Find where the given text appears and provide that cell's center as (x, y) coordinate. 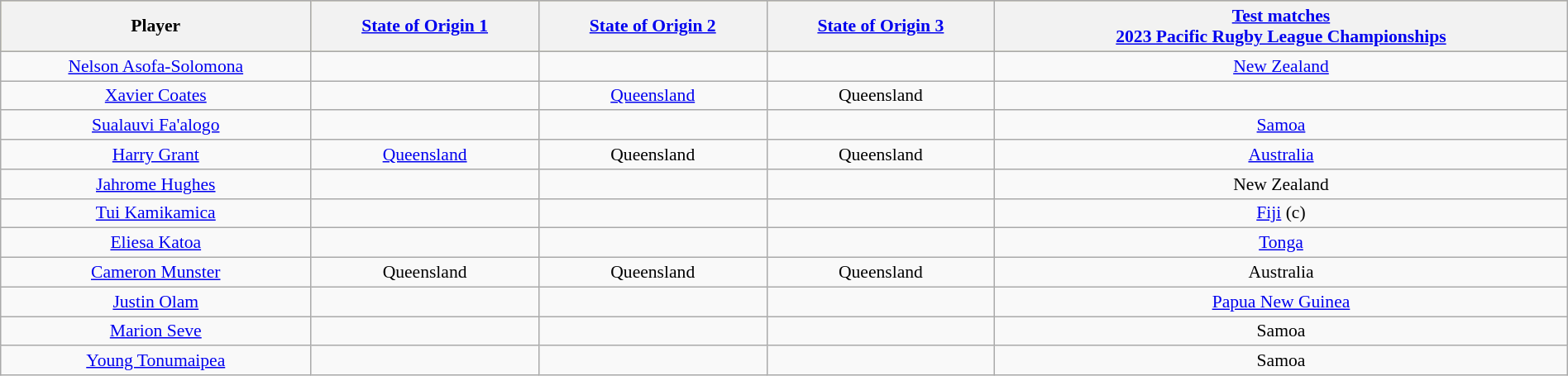
Jahrome Hughes (155, 184)
Justin Olam (155, 302)
Marion Seve (155, 331)
Xavier Coates (155, 96)
Eliesa Katoa (155, 243)
Sualauvi Fa'alogo (155, 126)
Papua New Guinea (1282, 302)
Cameron Munster (155, 273)
State of Origin 3 (881, 26)
Tui Kamikamica (155, 213)
Young Tonumaipea (155, 361)
Tonga (1282, 243)
Fiji (c) (1282, 213)
Player (155, 26)
Harry Grant (155, 155)
Nelson Asofa-Solomona (155, 66)
State of Origin 2 (653, 26)
Test matches2023 Pacific Rugby League Championships (1282, 26)
State of Origin 1 (425, 26)
